For the text-containing cell, return its midpoint in (X, Y) coordinate format. 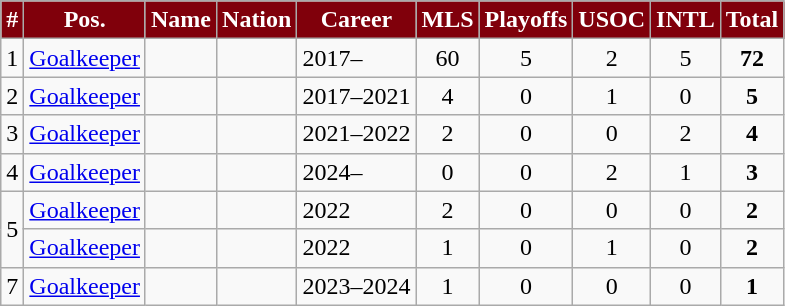
Total (752, 20)
Name (180, 20)
Pos. (85, 20)
Nation (257, 20)
60 (448, 58)
2024– (356, 172)
2017– (356, 58)
# (12, 20)
72 (752, 58)
MLS (448, 20)
Playoffs (526, 20)
INTL (686, 20)
2021–2022 (356, 134)
USOC (612, 20)
7 (12, 286)
2023–2024 (356, 286)
2017–2021 (356, 96)
Career (356, 20)
